Pinpoint the cell where the given text exists, returning its (X, Y) midpoint coordinate. 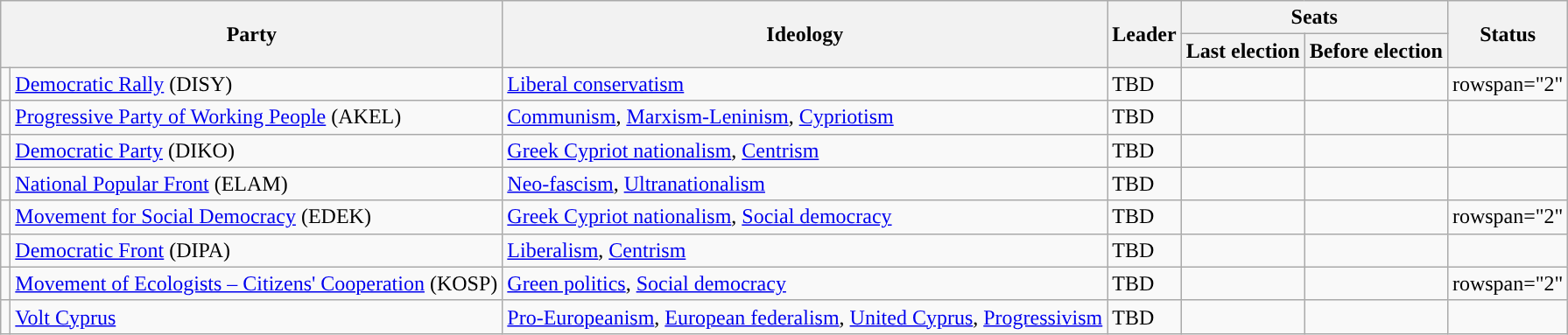
Green politics, Social democracy (805, 283)
National Popular Front (ELAM) (257, 184)
Leader (1144, 34)
Liberalism, Centrism (805, 250)
Greek Cypriot nationalism, Centrism (805, 150)
Liberal conservatism (805, 84)
Movement of Ecologists – Citizens' Cooperation (KOSP) (257, 283)
Democratic Party (DIKO) (257, 150)
Democratic Front (DIPA) (257, 250)
Neo-fascism, Ultranationalism (805, 184)
Before election (1376, 51)
Ideology (805, 34)
Pro-Europeanism, European federalism, United Cyprus, Progressivism (805, 317)
Movement for Social Democracy (EDEK) (257, 217)
Last election (1243, 51)
Progressive Party of Working People (AKEL) (257, 117)
Seats (1314, 17)
Communism, Marxism-Leninism, Cypriotism (805, 117)
Status (1508, 34)
Party (252, 34)
Greek Cypriot nationalism, Social democracy (805, 217)
Democratic Rally (DISY) (257, 84)
Volt Cyprus (257, 317)
